Determine the (X, Y) coordinate at the center of the cell enclosing the given text.  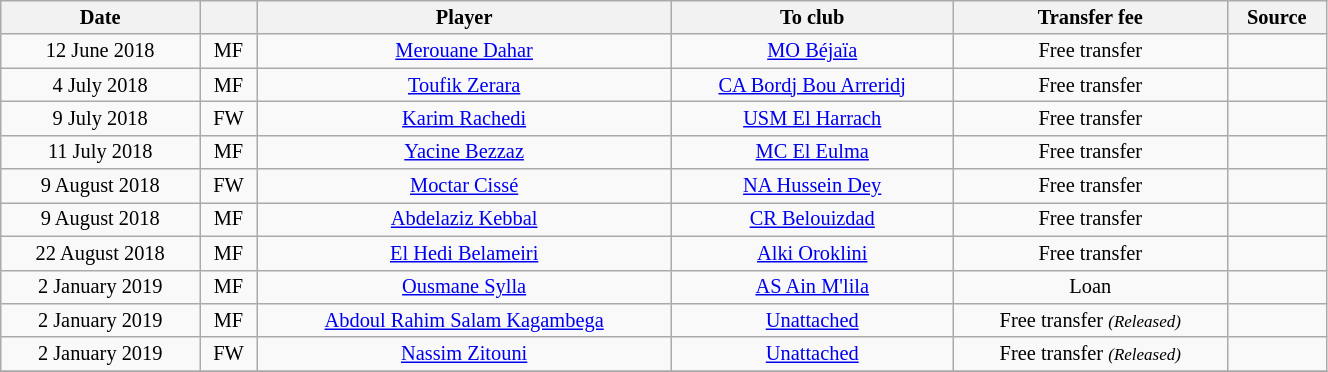
11 July 2018 (100, 152)
Transfer fee (1090, 17)
El Hedi Belameiri (464, 253)
Toufik Zerara (464, 85)
AS Ain M'lila (812, 287)
Alki Oroklini (812, 253)
Moctar Cissé (464, 186)
Player (464, 17)
Abdoul Rahim Salam Kagambega (464, 320)
CA Bordj Bou Arreridj (812, 85)
Date (100, 17)
MC El Eulma (812, 152)
Merouane Dahar (464, 51)
22 August 2018 (100, 253)
CR Belouizdad (812, 219)
Source (1276, 17)
MO Béjaïa (812, 51)
NA Hussein Dey (812, 186)
To club (812, 17)
9 July 2018 (100, 118)
4 July 2018 (100, 85)
12 June 2018 (100, 51)
Abdelaziz Kebbal (464, 219)
Loan (1090, 287)
Karim Rachedi (464, 118)
Nassim Zitouni (464, 354)
Yacine Bezzaz (464, 152)
USM El Harrach (812, 118)
Ousmane Sylla (464, 287)
